Capture the cell that displays the provided text and extract its (x, y) central coordinate. 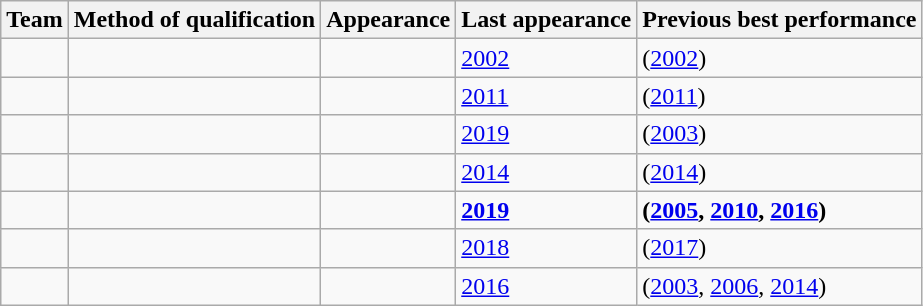
2011 (546, 96)
Method of qualification (194, 20)
2014 (546, 172)
(2005, 2010, 2016) (780, 210)
(2002) (780, 58)
(2011) (780, 96)
(2003, 2006, 2014) (780, 286)
(2017) (780, 248)
Previous best performance (780, 20)
2018 (546, 248)
Team (35, 20)
(2014) (780, 172)
Last appearance (546, 20)
(2003) (780, 134)
2016 (546, 286)
2002 (546, 58)
Appearance (388, 20)
